Detect which cell encompasses the target text, then output its (x, y) center coordinate. 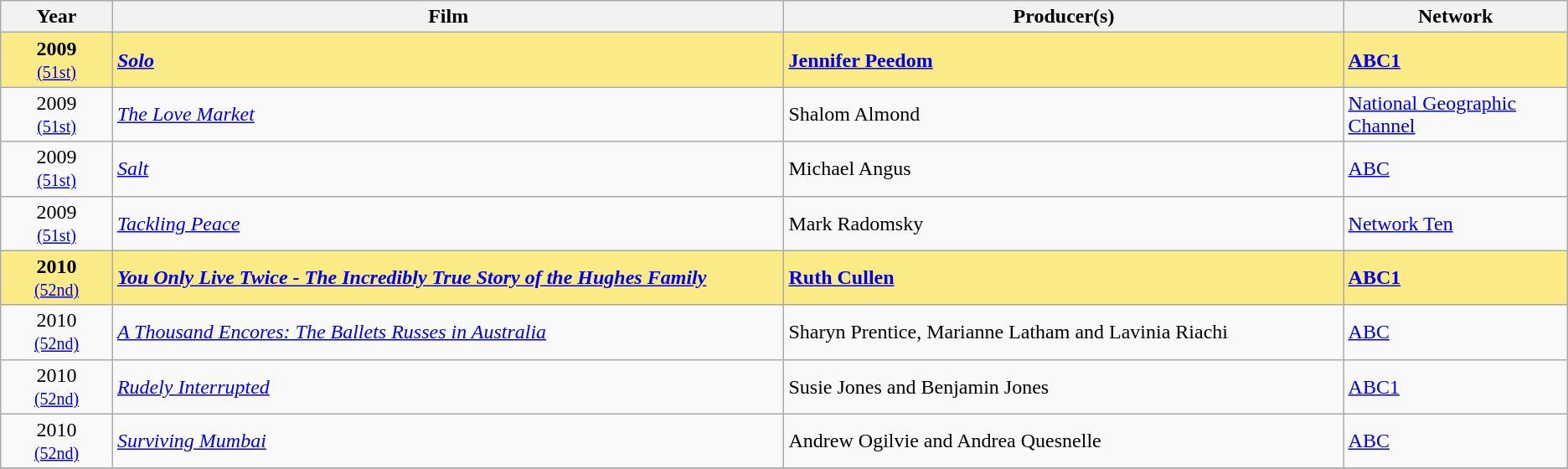
Network (1456, 17)
Network Ten (1456, 223)
Michael Angus (1064, 169)
Salt (448, 169)
Rudely Interrupted (448, 387)
Mark Radomsky (1064, 223)
You Only Live Twice - The Incredibly True Story of the Hughes Family (448, 278)
A Thousand Encores: The Ballets Russes in Australia (448, 332)
Sharyn Prentice, Marianne Latham and Lavinia Riachi (1064, 332)
Susie Jones and Benjamin Jones (1064, 387)
Shalom Almond (1064, 114)
National Geographic Channel (1456, 114)
Jennifer Peedom (1064, 60)
Solo (448, 60)
Tackling Peace (448, 223)
Ruth Cullen (1064, 278)
Andrew Ogilvie and Andrea Quesnelle (1064, 441)
Producer(s) (1064, 17)
Year (57, 17)
Surviving Mumbai (448, 441)
The Love Market (448, 114)
Film (448, 17)
